Return (X, Y) of the center of cell containing provided text 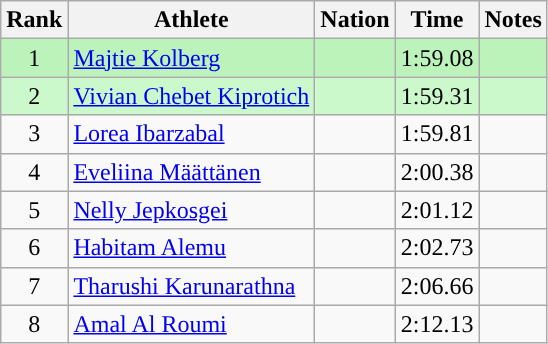
Amal Al Roumi (192, 324)
2:12.13 (437, 324)
2 (34, 96)
5 (34, 210)
Vivian Chebet Kiprotich (192, 96)
Eveliina Määttänen (192, 172)
Rank (34, 20)
1:59.81 (437, 134)
Habitam Alemu (192, 248)
2:02.73 (437, 248)
Notes (513, 20)
3 (34, 134)
2:06.66 (437, 286)
Nation (355, 20)
2:01.12 (437, 210)
1 (34, 58)
8 (34, 324)
Time (437, 20)
2:00.38 (437, 172)
Majtie Kolberg (192, 58)
Tharushi Karunarathna (192, 286)
1:59.08 (437, 58)
6 (34, 248)
Lorea Ibarzabal (192, 134)
1:59.31 (437, 96)
Athlete (192, 20)
4 (34, 172)
7 (34, 286)
Nelly Jepkosgei (192, 210)
